Pinpoint the cell where the given text exists, returning its (x, y) midpoint coordinate. 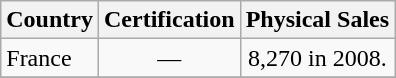
Country (50, 20)
8,270 in 2008. (317, 58)
— (169, 58)
Certification (169, 20)
France (50, 58)
Physical Sales (317, 20)
